Search for the cell housing the specified text and yield its (X, Y) center coordinate. 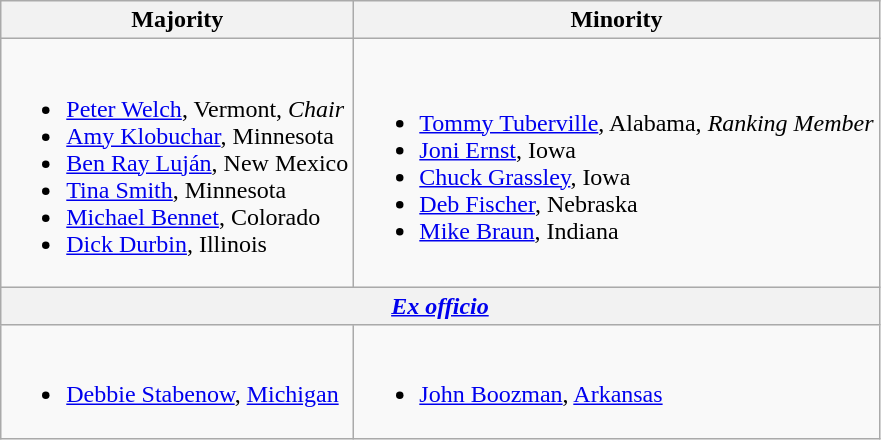
Minority (616, 20)
John Boozman, Arkansas (616, 382)
Peter Welch, Vermont, ChairAmy Klobuchar, MinnesotaBen Ray Luján, New MexicoTina Smith, MinnesotaMichael Bennet, ColoradoDick Durbin, Illinois (178, 163)
Debbie Stabenow, Michigan (178, 382)
Tommy Tuberville, Alabama, Ranking MemberJoni Ernst, IowaChuck Grassley, IowaDeb Fischer, NebraskaMike Braun, Indiana (616, 163)
Majority (178, 20)
Ex officio (440, 306)
